Detect which cell encompasses the target text, then output its [x, y] center coordinate. 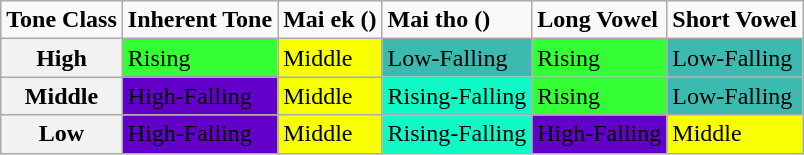
Tone Class [62, 20]
Long Vowel [600, 20]
Short Vowel [735, 20]
Low [62, 134]
Mai ek () [330, 20]
High [62, 58]
Mai tho () [457, 20]
Inherent Tone [200, 20]
